Locate the cell with the specified text and output its [X, Y] center coordinate. 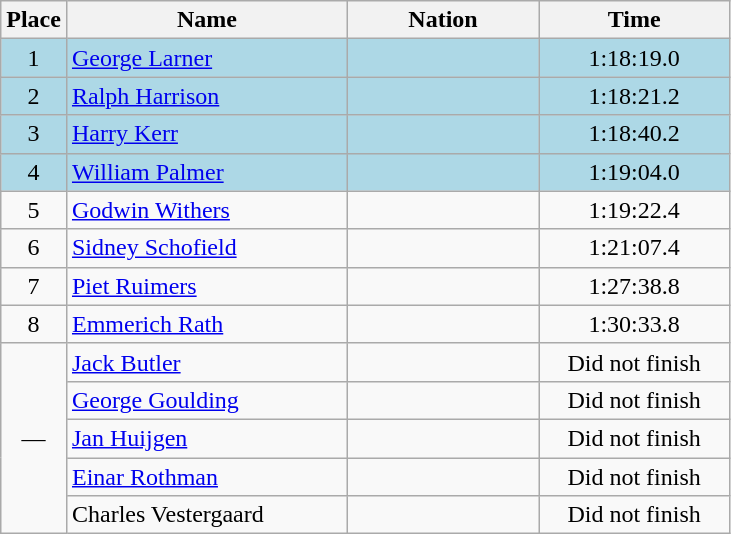
Emmerich Rath [206, 324]
— [34, 438]
1:19:22.4 [634, 210]
George Larner [206, 58]
Einar Rothman [206, 477]
1:18:40.2 [634, 134]
6 [34, 248]
George Goulding [206, 400]
Sidney Schofield [206, 248]
Jan Huijgen [206, 438]
1:18:21.2 [634, 96]
Nation [444, 20]
Place [34, 20]
1:30:33.8 [634, 324]
Charles Vestergaard [206, 515]
1:18:19.0 [634, 58]
1 [34, 58]
8 [34, 324]
Jack Butler [206, 362]
William Palmer [206, 172]
5 [34, 210]
Harry Kerr [206, 134]
1:21:07.4 [634, 248]
Time [634, 20]
Name [206, 20]
Ralph Harrison [206, 96]
3 [34, 134]
1:27:38.8 [634, 286]
Piet Ruimers [206, 286]
2 [34, 96]
Godwin Withers [206, 210]
7 [34, 286]
4 [34, 172]
1:19:04.0 [634, 172]
